For the text-containing cell, return its midpoint in (x, y) coordinate format. 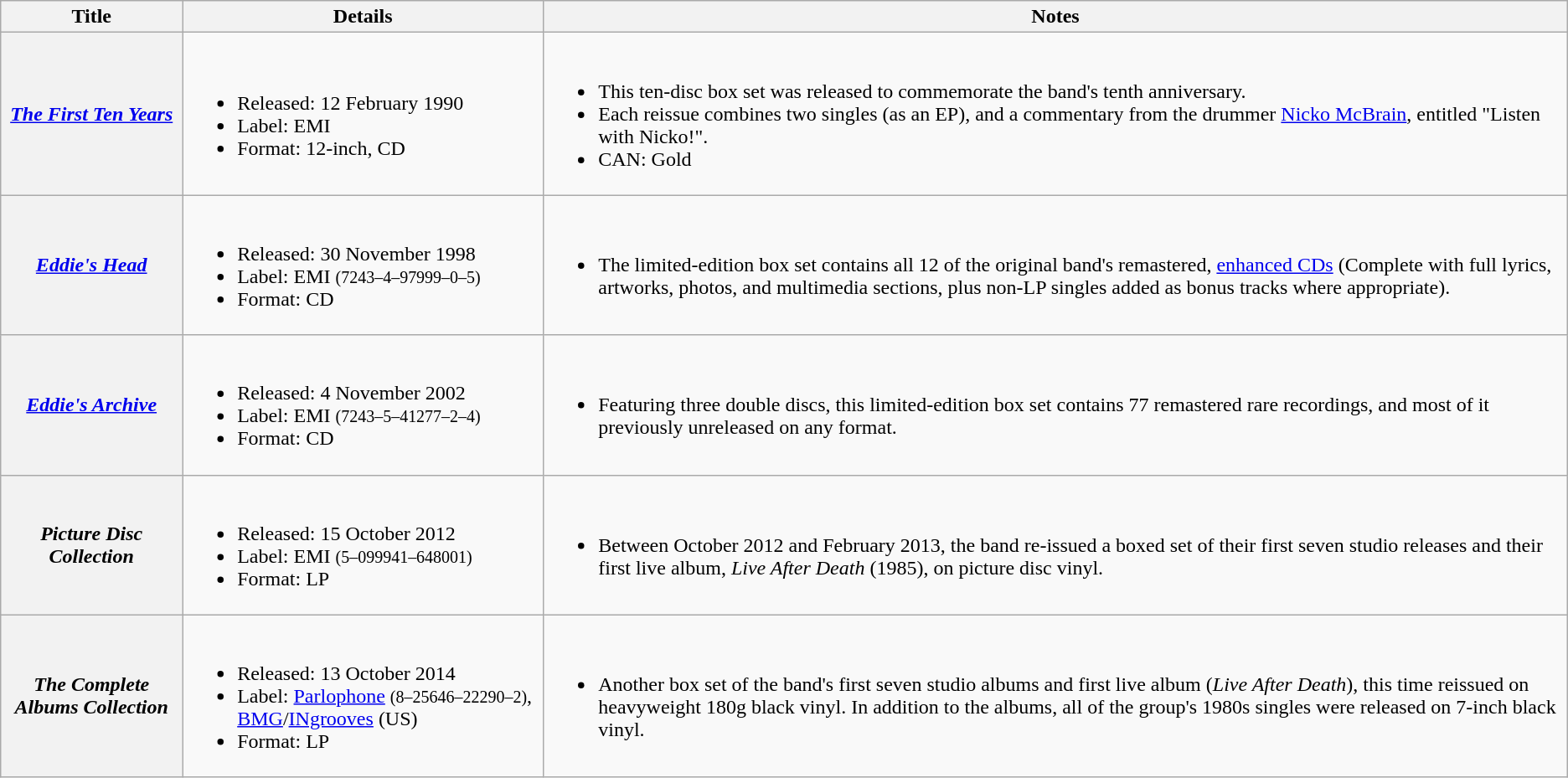
Released: 13 October 2014Label: Parlophone (8–25646–22290–2), BMG/INgrooves (US)Format: LP (364, 696)
Released: 12 February 1990Label: EMIFormat: 12-inch, CD (364, 114)
Notes (1055, 17)
Released: 15 October 2012Label: EMI (5–099941–648001)Format: LP (364, 544)
Released: 4 November 2002Label: EMI (7243–5–41277–2–4)Format: CD (364, 405)
Picture Disc Collection (92, 544)
The First Ten Years (92, 114)
Eddie's Archive (92, 405)
Details (364, 17)
The Complete Albums Collection (92, 696)
Title (92, 17)
Released: 30 November 1998Label: EMI (7243–4–97999–0–5)Format: CD (364, 265)
Eddie's Head (92, 265)
